Provide the (x, y) coordinate of the cell's center where the given text is located.  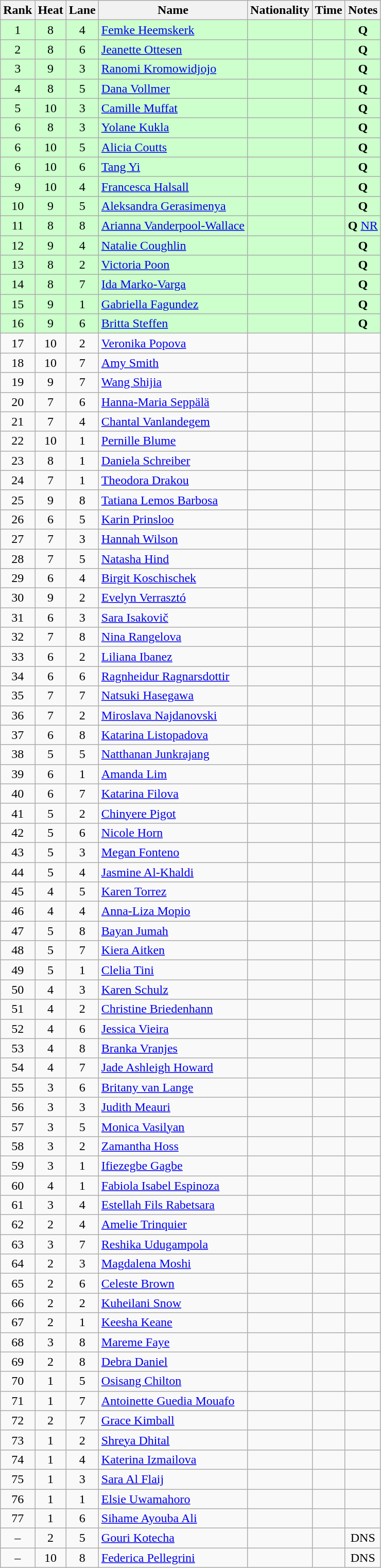
Rank (18, 10)
Ragnheidur Ragnarsdottir (173, 676)
Dana Vollmer (173, 89)
Grace Kimball (173, 1420)
Liliana Ibanez (173, 657)
69 (18, 1362)
Branka Vranjes (173, 1048)
27 (18, 539)
Reshika Udugampola (173, 1244)
Jasmine Al-Khaldi (173, 872)
Debra Daniel (173, 1362)
66 (18, 1303)
Karin Prinsloo (173, 519)
Ranomi Kromowidjojo (173, 69)
Notes (362, 10)
50 (18, 990)
Natasha Hind (173, 558)
Arianna Vanderpool-Wallace (173, 225)
Victoria Poon (173, 265)
Amy Smith (173, 363)
Sara Al Flaij (173, 1479)
Jeanette Ottesen (173, 49)
73 (18, 1440)
72 (18, 1420)
Gabriella Fagundez (173, 304)
Katarina Listopadova (173, 735)
37 (18, 735)
Femke Heemskerk (173, 30)
Mareme Faye (173, 1342)
Karen Torrez (173, 892)
40 (18, 794)
30 (18, 598)
77 (18, 1519)
48 (18, 950)
65 (18, 1283)
Judith Meauri (173, 1107)
Sihame Ayouba Ali (173, 1519)
Time (328, 10)
29 (18, 578)
25 (18, 500)
Chantal Vanlandegem (173, 421)
57 (18, 1126)
Jade Ashleigh Howard (173, 1068)
68 (18, 1342)
22 (18, 441)
70 (18, 1381)
Federica Pellegrini (173, 1558)
28 (18, 558)
Natsuki Hasegawa (173, 696)
20 (18, 402)
23 (18, 461)
Antoinette Guedia Mouafo (173, 1401)
Shreya Dhital (173, 1440)
Name (173, 10)
Keesha Keane (173, 1323)
39 (18, 774)
13 (18, 265)
43 (18, 852)
16 (18, 324)
21 (18, 421)
38 (18, 754)
47 (18, 931)
31 (18, 618)
Wang Shijia (173, 382)
Kuheilani Snow (173, 1303)
45 (18, 892)
Osisang Chilton (173, 1381)
74 (18, 1459)
52 (18, 1029)
Bayan Jumah (173, 931)
12 (18, 245)
54 (18, 1068)
Veronika Popova (173, 343)
Ifiezegbe Gagbe (173, 1166)
Elsie Uwamahoro (173, 1499)
Nationality (280, 10)
18 (18, 363)
76 (18, 1499)
Tatiana Lemos Barbosa (173, 500)
19 (18, 382)
Sara Isakovič (173, 618)
Tang Yi (173, 167)
Daniela Schreiber (173, 461)
33 (18, 657)
71 (18, 1401)
Natthanan Junkrajang (173, 754)
Megan Fonteno (173, 852)
Hanna-Maria Seppälä (173, 402)
Q NR (362, 225)
75 (18, 1479)
42 (18, 833)
Fabiola Isabel Espinoza (173, 1185)
Chinyere Pigot (173, 813)
Zamantha Hoss (173, 1146)
Theodora Drakou (173, 480)
59 (18, 1166)
44 (18, 872)
14 (18, 285)
41 (18, 813)
Miroslava Najdanovski (173, 715)
53 (18, 1048)
Nicole Horn (173, 833)
Lane (82, 10)
Ida Marko-Varga (173, 285)
46 (18, 911)
32 (18, 637)
Nina Rangelova (173, 637)
51 (18, 1009)
Christine Briedenhann (173, 1009)
Amelie Trinquier (173, 1225)
Jessica Vieira (173, 1029)
49 (18, 970)
Aleksandra Gerasimenya (173, 206)
Magdalena Moshi (173, 1264)
Francesca Halsall (173, 186)
Evelyn Verrasztó (173, 598)
Kiera Aitken (173, 950)
Natalie Coughlin (173, 245)
Gouri Kotecha (173, 1538)
64 (18, 1264)
26 (18, 519)
62 (18, 1225)
Britany van Lange (173, 1087)
Pernille Blume (173, 441)
60 (18, 1185)
24 (18, 480)
Monica Vasilyan (173, 1126)
17 (18, 343)
Katerina Izmailova (173, 1459)
Celeste Brown (173, 1283)
Camille Muffat (173, 108)
Amanda Lim (173, 774)
35 (18, 696)
58 (18, 1146)
Birgit Koschischek (173, 578)
34 (18, 676)
Clelia Tini (173, 970)
67 (18, 1323)
Heat (50, 10)
Katarina Filova (173, 794)
63 (18, 1244)
Alicia Coutts (173, 147)
11 (18, 225)
Yolane Kukla (173, 128)
Hannah Wilson (173, 539)
Estellah Fils Rabetsara (173, 1205)
36 (18, 715)
55 (18, 1087)
Karen Schulz (173, 990)
Anna-Liza Mopio (173, 911)
61 (18, 1205)
Britta Steffen (173, 324)
56 (18, 1107)
15 (18, 304)
